Capture the cell that displays the provided text and extract its (X, Y) central coordinate. 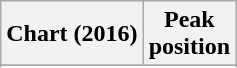
Peak position (189, 34)
Chart (2016) (72, 34)
